Provide the [x, y] coordinate of the cell's center where the given text is located.  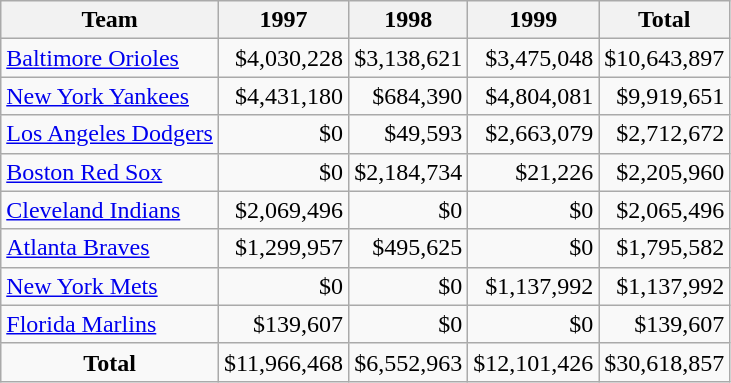
$30,618,857 [664, 362]
1999 [534, 20]
1997 [283, 20]
$11,966,468 [283, 362]
$2,065,496 [664, 210]
$12,101,426 [534, 362]
$6,552,963 [408, 362]
$10,643,897 [664, 58]
$1,299,957 [283, 248]
Boston Red Sox [110, 172]
$9,919,651 [664, 96]
$3,138,621 [408, 58]
$49,593 [408, 134]
$4,030,228 [283, 58]
$21,226 [534, 172]
$2,663,079 [534, 134]
1998 [408, 20]
$4,804,081 [534, 96]
Team [110, 20]
$2,184,734 [408, 172]
Cleveland Indians [110, 210]
$2,712,672 [664, 134]
$684,390 [408, 96]
New York Yankees [110, 96]
$3,475,048 [534, 58]
New York Mets [110, 286]
$4,431,180 [283, 96]
$2,205,960 [664, 172]
$495,625 [408, 248]
Los Angeles Dodgers [110, 134]
$2,069,496 [283, 210]
Atlanta Braves [110, 248]
Florida Marlins [110, 324]
$1,795,582 [664, 248]
Baltimore Orioles [110, 58]
